Capture the cell that displays the provided text and extract its (x, y) central coordinate. 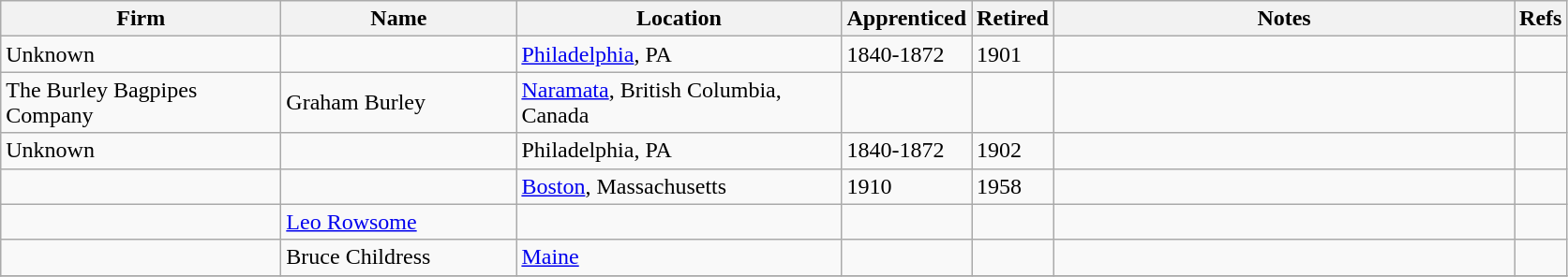
Maine (679, 257)
Apprenticed (907, 19)
Bruce Childress (399, 257)
1958 (1013, 186)
1902 (1013, 151)
1910 (907, 186)
Notes (1284, 19)
Location (679, 19)
Refs (1541, 19)
Leo Rowsome (399, 222)
Boston, Massachusetts (679, 186)
1901 (1013, 54)
Naramata, British Columbia, Canada (679, 103)
Name (399, 19)
Graham Burley (399, 103)
Firm (141, 19)
The Burley Bagpipes Company (141, 103)
Retired (1013, 19)
